Provide the (X, Y) coordinate of the cell's center where the given text is located.  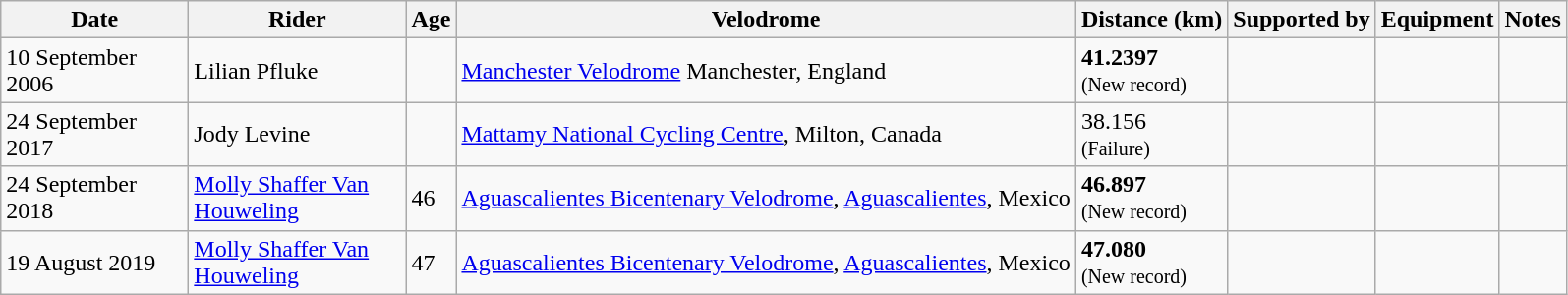
46.897(New record) (1151, 199)
Notes (1533, 20)
24 September 2018 (94, 199)
19 August 2019 (94, 262)
Supported by (1302, 20)
Lilian Pfluke (297, 71)
Velodrome (766, 20)
Equipment (1437, 20)
Date (94, 20)
Distance (km) (1151, 20)
41.2397(New record) (1151, 71)
38.156(Failure) (1151, 134)
Manchester Velodrome Manchester, England (766, 71)
47.080(New record) (1151, 262)
24 September 2017 (94, 134)
Age (431, 20)
Jody Levine (297, 134)
10 September 2006 (94, 71)
Mattamy National Cycling Centre, Milton, Canada (766, 134)
Rider (297, 20)
47 (431, 262)
46 (431, 199)
